Capture the cell that displays the provided text and extract its (x, y) central coordinate. 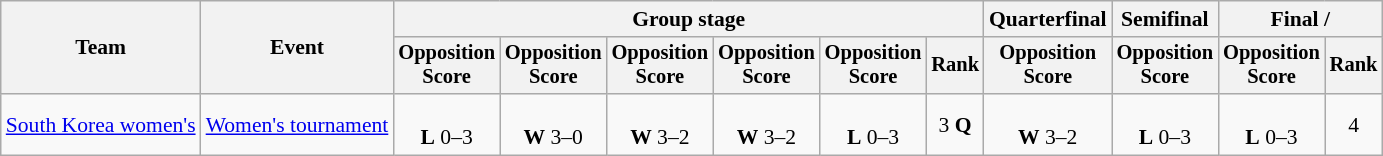
3 Q (955, 124)
W 3–0 (554, 124)
Team (101, 48)
4 (1354, 124)
Group stage (688, 19)
Women's tournament (298, 124)
Quarterfinal (1048, 19)
Semifinal (1166, 19)
Final / (1300, 19)
South Korea women's (101, 124)
Event (298, 48)
